Identify which cell holds the provided text, then report its [X, Y] central coordinate. 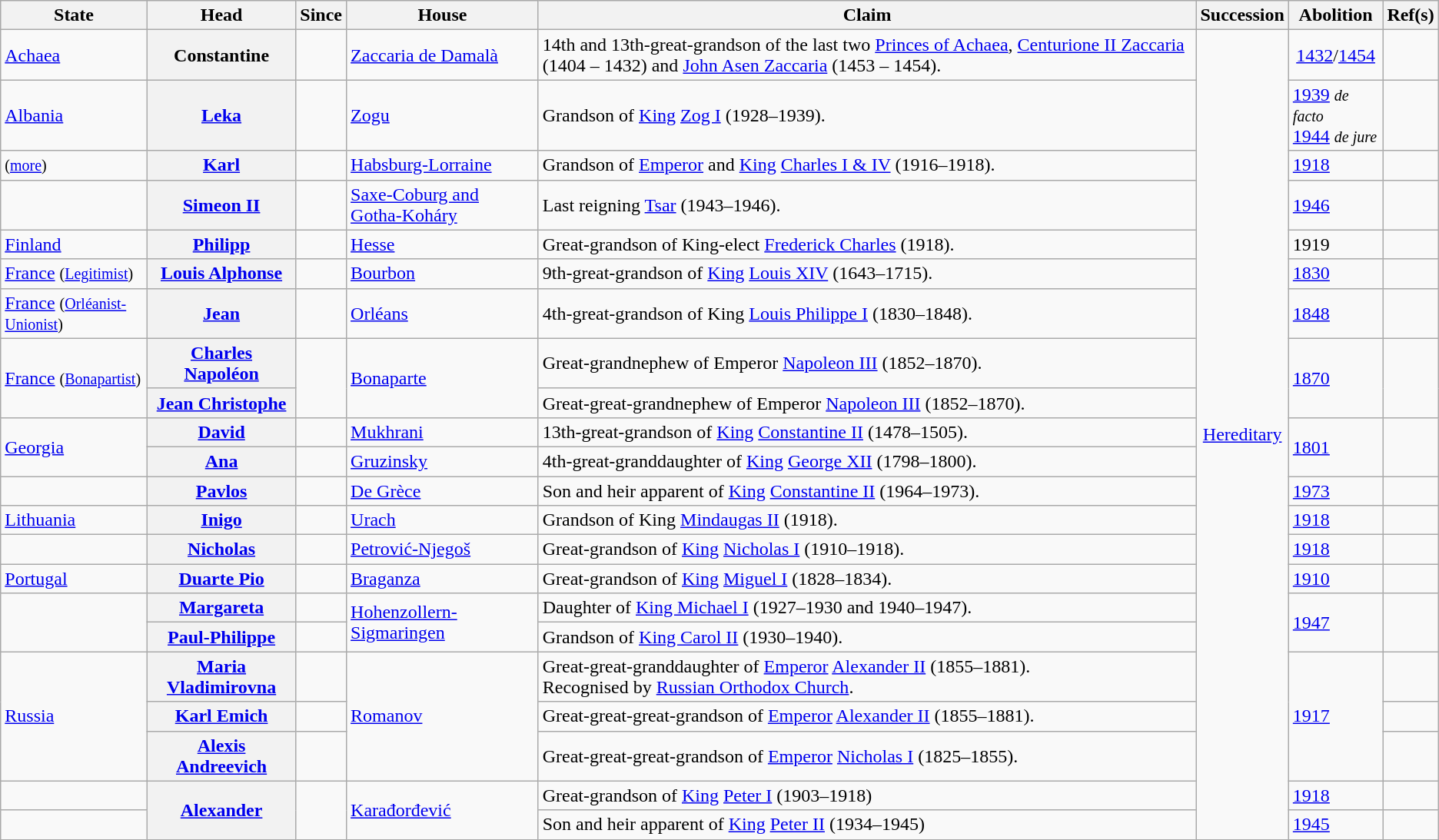
France (Bonapartist) [74, 378]
Grandson of Emperor and King Charles I & IV (1916–1918). [867, 165]
1870 [1336, 378]
Duarte Pio [221, 579]
4th-great-grandson of King Louis Philippe I (1830–1848). [867, 314]
Pavlos [221, 491]
1801 [1336, 447]
Charles Napoléon [221, 363]
Hohenzollern-Sigmaringen [443, 623]
1917 [1336, 716]
Nicholas [221, 549]
1432/1454 [1336, 55]
(more) [74, 165]
Saxe-Coburg and Gotha-Koháry [443, 204]
Simeon II [221, 204]
Louis Alphonse [221, 274]
Great-grandson of King Miguel I (1828–1834). [867, 579]
Head [221, 15]
Karl Emich [221, 716]
Since [321, 15]
1830 [1336, 274]
1945 [1336, 825]
Inigo [221, 520]
Romanov [443, 716]
Zaccaria de Damalà [443, 55]
Great-grandnephew of Emperor Napoleon III (1852–1870). [867, 363]
Russia [74, 716]
Portugal [74, 579]
Great-great-great-grandson of Emperor Alexander II (1855–1881). [867, 716]
1973 [1336, 491]
Grandson of King Carol II (1930–1940). [867, 637]
Abolition [1336, 15]
Mukhrani [443, 432]
Claim [867, 15]
Orléans [443, 314]
Hesse [443, 244]
Karađorđević [443, 810]
Lithuania [74, 520]
Alexander [221, 810]
Habsburg-Lorraine [443, 165]
9th-great-grandson of King Louis XIV (1643–1715). [867, 274]
Succession [1242, 15]
Georgia [74, 447]
Great-great-great-grandson of Emperor Nicholas I (1825–1855). [867, 756]
Jean [221, 314]
Braganza [443, 579]
13th-great-grandson of King Constantine II (1478–1505). [867, 432]
Alexis Andreevich [221, 756]
1939 de facto 1944 de jure [1336, 115]
Maria Vladimirovna [221, 676]
Leka [221, 115]
Daughter of King Michael I (1927–1930 and 1940–1947). [867, 608]
4th-great-granddaughter of King George XII (1798–1800). [867, 461]
1848 [1336, 314]
14th and 13th-great-grandson of the last two Princes of Achaea, Centurione II Zaccaria (1404 – 1432) and John Asen Zaccaria (1453 – 1454). [867, 55]
Philipp [221, 244]
Great-grandson of King-elect Frederick Charles (1918). [867, 244]
1910 [1336, 579]
Bourbon [443, 274]
Great-grandson of King Nicholas I (1910–1918). [867, 549]
Grandson of King Mindaugas II (1918). [867, 520]
1946 [1336, 204]
Ref(s) [1411, 15]
Constantine [221, 55]
Great-great-grandnephew of Emperor Napoleon III (1852–1870). [867, 403]
Ana [221, 461]
Great-great-granddaughter of Emperor Alexander II (1855–1881).Recognised by Russian Orthodox Church. [867, 676]
Grandson of King Zog I (1928–1939). [867, 115]
Urach [443, 520]
David [221, 432]
De Grèce [443, 491]
House [443, 15]
Albania [74, 115]
Petrović-Njegoš [443, 549]
Son and heir apparent of King Peter II (1934–1945) [867, 825]
France (Legitimist) [74, 274]
Jean Christophe [221, 403]
1919 [1336, 244]
Gruzinsky [443, 461]
Last reigning Tsar (1943–1946). [867, 204]
Paul-Philippe [221, 637]
Bonaparte [443, 378]
Hereditary [1242, 435]
Finland [74, 244]
Zogu [443, 115]
Son and heir apparent of King Constantine II (1964–1973). [867, 491]
France (Orléanist-Unionist) [74, 314]
Karl [221, 165]
Margareta [221, 608]
State [74, 15]
1947 [1336, 623]
Achaea [74, 55]
Great-grandson of King Peter I (1903–1918) [867, 795]
